Determine the [x, y] coordinate at the center of the cell enclosing the given text.  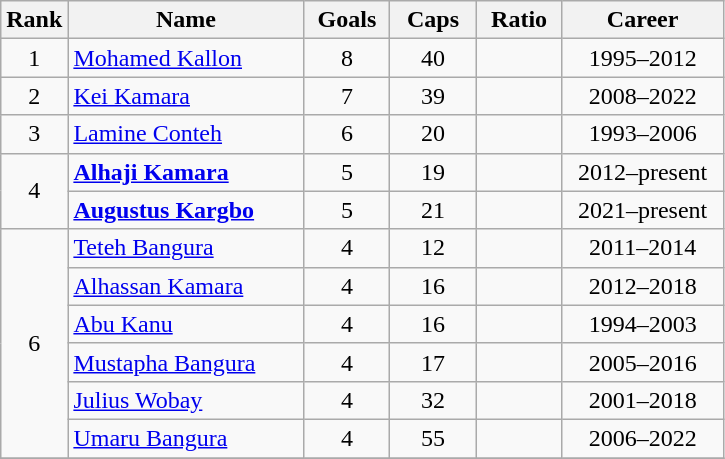
Mustapha Bangura [186, 362]
2012–2018 [642, 286]
2021–present [642, 210]
32 [433, 400]
7 [347, 96]
Umaru Bangura [186, 438]
1 [34, 58]
39 [433, 96]
Lamine Conteh [186, 134]
2006–2022 [642, 438]
1993–2006 [642, 134]
Alhassan Kamara [186, 286]
12 [433, 248]
17 [433, 362]
55 [433, 438]
2005–2016 [642, 362]
20 [433, 134]
Teteh Bangura [186, 248]
2001–2018 [642, 400]
Mohamed Kallon [186, 58]
3 [34, 134]
21 [433, 210]
Augustus Kargbo [186, 210]
40 [433, 58]
2011–2014 [642, 248]
Abu Kanu [186, 324]
2012–present [642, 172]
Name [186, 20]
2 [34, 96]
Julius Wobay [186, 400]
2008–2022 [642, 96]
Ratio [519, 20]
1994–2003 [642, 324]
1995–2012 [642, 58]
Goals [347, 20]
Career [642, 20]
Caps [433, 20]
19 [433, 172]
Rank [34, 20]
Kei Kamara [186, 96]
8 [347, 58]
Alhaji Kamara [186, 172]
